Locate the cell with the specified text and output its (X, Y) center coordinate. 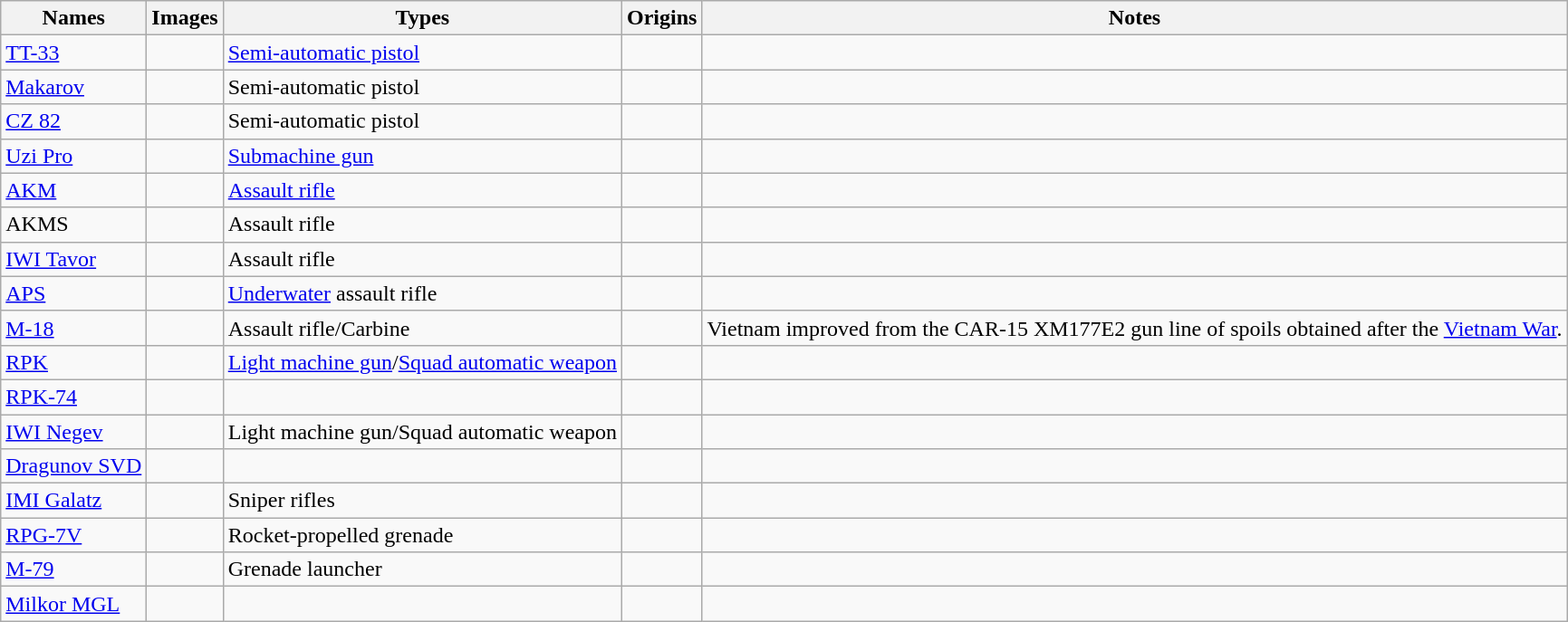
Dragunov SVD (74, 466)
AKM (74, 190)
AKMS (74, 225)
RPK-74 (74, 397)
Vietnam improved from the CAR-15 XM177E2 gun line of spoils obtained after the Vietnam War. (1134, 328)
RPG-7V (74, 535)
Rocket-propelled grenade (422, 535)
Sniper rifles (422, 501)
APS (74, 293)
CZ 82 (74, 121)
M-79 (74, 569)
Origins (662, 18)
Names (74, 18)
M-18 (74, 328)
Notes (1134, 18)
Assault rifle/Carbine (422, 328)
IWI Negev (74, 432)
IWI Tavor (74, 259)
Milkor MGL (74, 604)
Images (185, 18)
IMI Galatz (74, 501)
Submachine gun (422, 156)
RPK (74, 362)
Types (422, 18)
Makarov (74, 87)
Uzi Pro (74, 156)
Grenade launcher (422, 569)
TT-33 (74, 53)
Underwater assault rifle (422, 293)
